Scan for the cell matching the given text and deliver its [X, Y] coordinate at center. 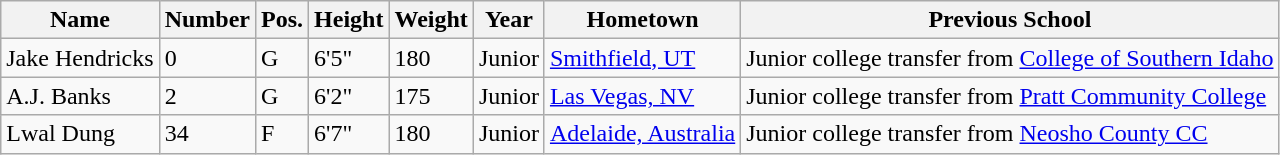
Hometown [642, 20]
Previous School [1010, 20]
Smithfield, UT [642, 58]
A.J. Banks [80, 96]
F [282, 134]
Year [508, 20]
Name [80, 20]
6'7" [349, 134]
Height [349, 20]
Adelaide, Australia [642, 134]
34 [207, 134]
0 [207, 58]
Junior college transfer from Pratt Community College [1010, 96]
Pos. [282, 20]
Las Vegas, NV [642, 96]
Lwal Dung [80, 134]
175 [431, 96]
Junior college transfer from Neosho County CC [1010, 134]
2 [207, 96]
6'5" [349, 58]
6'2" [349, 96]
Number [207, 20]
Jake Hendricks [80, 58]
Junior college transfer from College of Southern Idaho [1010, 58]
Weight [431, 20]
